Identify which cell holds the provided text, then report its (x, y) central coordinate. 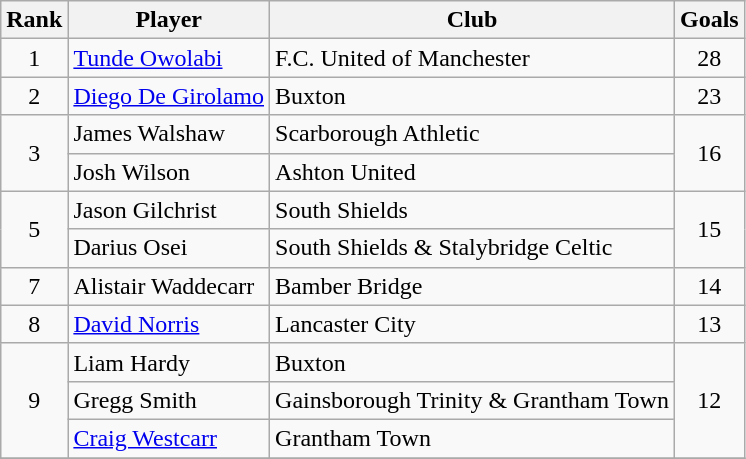
13 (709, 324)
F.C. United of Manchester (472, 58)
7 (34, 286)
Tunde Owolabi (169, 58)
Player (169, 20)
Rank (34, 20)
15 (709, 229)
Darius Osei (169, 248)
Goals (709, 20)
Gainsborough Trinity & Grantham Town (472, 400)
Craig Westcarr (169, 438)
8 (34, 324)
Josh Wilson (169, 172)
16 (709, 153)
Lancaster City (472, 324)
23 (709, 96)
Club (472, 20)
Alistair Waddecarr (169, 286)
5 (34, 229)
David Norris (169, 324)
Scarborough Athletic (472, 134)
12 (709, 400)
Bamber Bridge (472, 286)
South Shields (472, 210)
Liam Hardy (169, 362)
3 (34, 153)
Grantham Town (472, 438)
James Walshaw (169, 134)
Gregg Smith (169, 400)
Ashton United (472, 172)
28 (709, 58)
9 (34, 400)
Jason Gilchrist (169, 210)
2 (34, 96)
South Shields & Stalybridge Celtic (472, 248)
1 (34, 58)
Diego De Girolamo (169, 96)
14 (709, 286)
